Return [X, Y] of the center of cell containing provided text 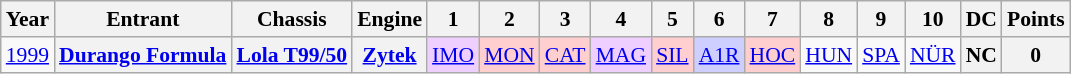
4 [622, 19]
10 [933, 19]
Engine [390, 19]
Year [28, 19]
3 [566, 19]
CAT [566, 55]
DC [982, 19]
MON [510, 55]
SIL [672, 55]
9 [881, 19]
7 [773, 19]
SPA [881, 55]
Durango Formula [142, 55]
6 [720, 19]
Chassis [292, 19]
NÜR [933, 55]
NC [982, 55]
MAG [622, 55]
Zytek [390, 55]
IMO [453, 55]
1999 [28, 55]
A1R [720, 55]
2 [510, 19]
0 [1036, 55]
HOC [773, 55]
Points [1036, 19]
1 [453, 19]
Entrant [142, 19]
5 [672, 19]
Lola T99/50 [292, 55]
8 [828, 19]
HUN [828, 55]
